Detect which cell encompasses the target text, then output its (X, Y) center coordinate. 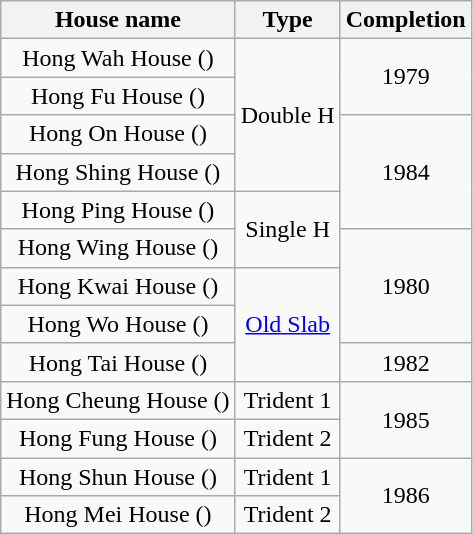
Hong Tai House () (118, 362)
Hong Wah House () (118, 58)
Hong Ping House () (118, 210)
Hong Fu House () (118, 96)
1984 (406, 172)
Hong Fung House () (118, 438)
Hong Kwai House () (118, 286)
1979 (406, 77)
Type (288, 20)
Completion (406, 20)
1982 (406, 362)
Hong Shun House () (118, 477)
Hong On House () (118, 134)
Hong Wing House () (118, 248)
Single H (288, 229)
House name (118, 20)
1980 (406, 286)
Old Slab (288, 324)
1986 (406, 496)
Double H (288, 115)
Hong Mei House () (118, 515)
Hong Wo House () (118, 324)
1985 (406, 419)
Hong Shing House () (118, 172)
Hong Cheung House () (118, 400)
